Capture the cell that displays the provided text and extract its [x, y] central coordinate. 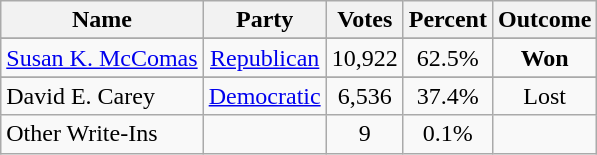
Other Write-Ins [102, 134]
9 [364, 134]
Outcome [544, 20]
6,536 [364, 96]
0.1% [448, 134]
Democratic [264, 96]
10,922 [364, 58]
37.4% [448, 96]
David E. Carey [102, 96]
Susan K. McComas [102, 58]
Republican [264, 58]
Name [102, 20]
Won [544, 58]
Votes [364, 20]
Percent [448, 20]
Lost [544, 96]
Party [264, 20]
62.5% [448, 58]
